Capture the cell that displays the provided text and extract its (x, y) central coordinate. 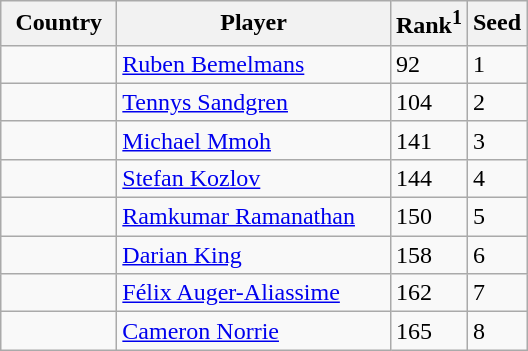
Cameron Norrie (254, 331)
165 (428, 331)
Ramkumar Ramanathan (254, 217)
Félix Auger-Aliassime (254, 293)
144 (428, 178)
162 (428, 293)
141 (428, 140)
Player (254, 24)
6 (496, 255)
1 (496, 64)
4 (496, 178)
92 (428, 64)
Rank1 (428, 24)
2 (496, 102)
Seed (496, 24)
8 (496, 331)
104 (428, 102)
3 (496, 140)
5 (496, 217)
150 (428, 217)
Country (59, 24)
Darian King (254, 255)
Ruben Bemelmans (254, 64)
158 (428, 255)
Tennys Sandgren (254, 102)
Stefan Kozlov (254, 178)
Michael Mmoh (254, 140)
7 (496, 293)
